Pinpoint the cell where the given text exists, returning its [x, y] midpoint coordinate. 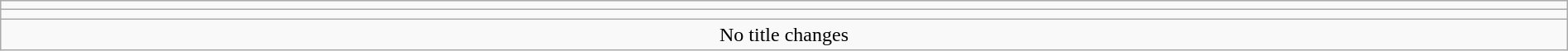
No title changes [784, 35]
